Return (x, y) of the center of cell containing provided text 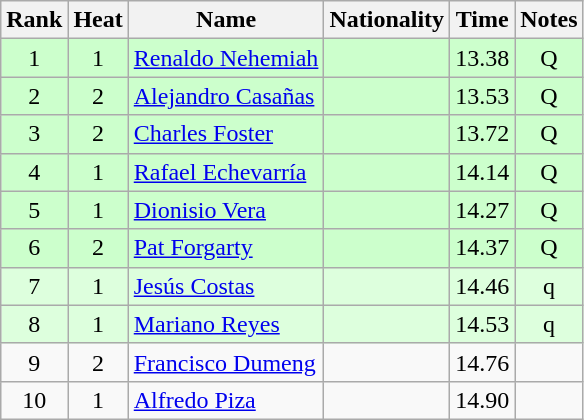
Dionisio Vera (226, 210)
13.38 (482, 58)
14.27 (482, 210)
Alejandro Casañas (226, 96)
14.53 (482, 324)
8 (34, 324)
Time (482, 20)
14.37 (482, 248)
4 (34, 172)
Alfredo Piza (226, 400)
14.46 (482, 286)
Heat (98, 20)
9 (34, 362)
7 (34, 286)
Charles Foster (226, 134)
Rafael Echevarría (226, 172)
14.90 (482, 400)
13.53 (482, 96)
6 (34, 248)
13.72 (482, 134)
Francisco Dumeng (226, 362)
14.76 (482, 362)
5 (34, 210)
Rank (34, 20)
Name (226, 20)
Renaldo Nehemiah (226, 58)
Notes (549, 20)
Nationality (387, 20)
Pat Forgarty (226, 248)
10 (34, 400)
Jesús Costas (226, 286)
Mariano Reyes (226, 324)
3 (34, 134)
14.14 (482, 172)
